From the cell containing the given text, extract its center point as [x, y] coordinate. 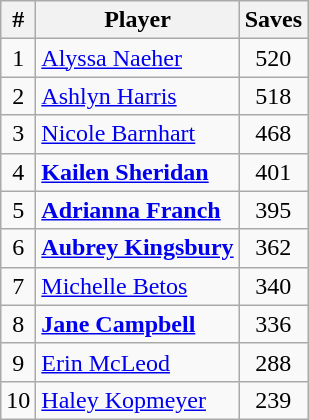
520 [273, 58]
468 [273, 134]
395 [273, 210]
Erin McLeod [138, 362]
1 [18, 58]
8 [18, 324]
Player [138, 20]
Aubrey Kingsbury [138, 248]
4 [18, 172]
10 [18, 400]
# [18, 20]
6 [18, 248]
Haley Kopmeyer [138, 400]
239 [273, 400]
288 [273, 362]
Ashlyn Harris [138, 96]
340 [273, 286]
Saves [273, 20]
Michelle Betos [138, 286]
Nicole Barnhart [138, 134]
5 [18, 210]
2 [18, 96]
7 [18, 286]
362 [273, 248]
Adrianna Franch [138, 210]
518 [273, 96]
336 [273, 324]
Kailen Sheridan [138, 172]
9 [18, 362]
Alyssa Naeher [138, 58]
Jane Campbell [138, 324]
401 [273, 172]
3 [18, 134]
